Provide the (x, y) coordinate of the cell's center where the given text is located.  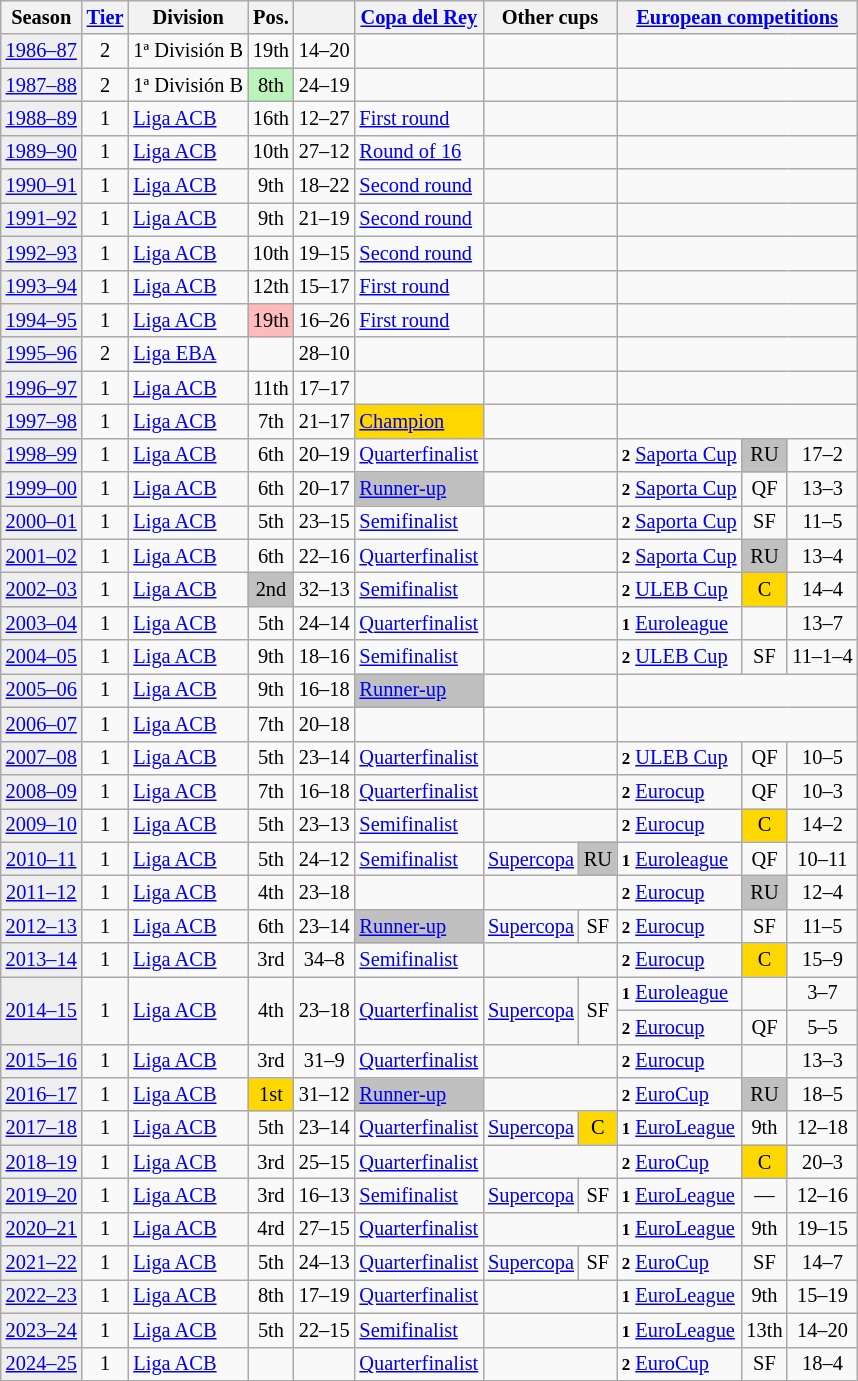
23–15 (324, 522)
31–12 (324, 1094)
13–4 (822, 556)
1995–96 (42, 354)
2021–22 (42, 1263)
11th (271, 388)
34–8 (324, 960)
20–19 (324, 455)
2012–13 (42, 926)
12–4 (822, 892)
24–19 (324, 85)
1992–93 (42, 253)
2015–16 (42, 1061)
17–19 (324, 1296)
11–1–4 (822, 657)
18–22 (324, 186)
Division (188, 17)
20–17 (324, 489)
2009–10 (42, 825)
2014–15 (42, 1010)
2010–11 (42, 859)
12–27 (324, 118)
1989–90 (42, 152)
23–13 (324, 825)
22–15 (324, 1330)
1991–92 (42, 219)
1990–91 (42, 186)
16th (271, 118)
2007–08 (42, 758)
16–13 (324, 1195)
2001–02 (42, 556)
24–12 (324, 859)
20–3 (822, 1162)
Other cups (550, 17)
24–14 (324, 623)
2024–25 (42, 1364)
2000–01 (42, 522)
10–5 (822, 758)
1998–99 (42, 455)
2011–12 (42, 892)
— (764, 1195)
2013–14 (42, 960)
2002–03 (42, 589)
Copa del Rey (420, 17)
28–10 (324, 354)
1986–87 (42, 51)
2004–05 (42, 657)
2017–18 (42, 1128)
20–18 (324, 724)
21–17 (324, 421)
16–26 (324, 320)
13–7 (822, 623)
2019–20 (42, 1195)
1993–94 (42, 287)
2018–19 (42, 1162)
1988–89 (42, 118)
1997–98 (42, 421)
Champion (420, 421)
18–5 (822, 1094)
15–9 (822, 960)
14–2 (822, 825)
Pos. (271, 17)
12th (271, 287)
2020–21 (42, 1229)
2008–09 (42, 791)
2006–07 (42, 724)
2003–04 (42, 623)
12–18 (822, 1128)
14–4 (822, 589)
27–15 (324, 1229)
10–3 (822, 791)
25–15 (324, 1162)
1st (271, 1094)
2005–06 (42, 690)
2016–17 (42, 1094)
15–17 (324, 287)
27–12 (324, 152)
15–19 (822, 1296)
Liga EBA (188, 354)
1996–97 (42, 388)
3–7 (822, 993)
European competitions (738, 17)
12–16 (822, 1195)
2023–24 (42, 1330)
1987–88 (42, 85)
17–17 (324, 388)
Round of 16 (420, 152)
14–7 (822, 1263)
31–9 (324, 1061)
4rd (271, 1229)
18–16 (324, 657)
32–13 (324, 589)
10–11 (822, 859)
21–19 (324, 219)
18–4 (822, 1364)
1999–00 (42, 489)
Season (42, 17)
13th (764, 1330)
2nd (271, 589)
24–13 (324, 1263)
Tier (106, 17)
1994–95 (42, 320)
2022–23 (42, 1296)
17–2 (822, 455)
5–5 (822, 1027)
22–16 (324, 556)
